Extract the [x, y] coordinate from the center of the cell holding the provided text.  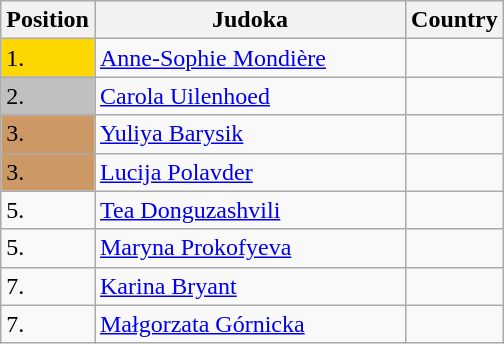
1. [48, 58]
Maryna Prokofyeva [250, 248]
Judoka [250, 20]
Tea Donguzashvili [250, 210]
2. [48, 96]
Lucija Polavder [250, 172]
Yuliya Barysik [250, 134]
Karina Bryant [250, 286]
Anne-Sophie Mondière [250, 58]
Carola Uilenhoed [250, 96]
Country [455, 20]
Position [48, 20]
Małgorzata Górnicka [250, 324]
